Return [x, y] of the center of cell containing provided text 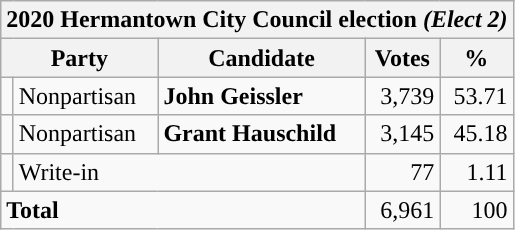
Total [183, 210]
Write-in [189, 172]
3,145 [402, 134]
77 [402, 172]
Candidate [262, 58]
% [476, 58]
Party [80, 58]
John Geissler [262, 96]
45.18 [476, 134]
1.11 [476, 172]
Votes [402, 58]
100 [476, 210]
Grant Hauschild [262, 134]
6,961 [402, 210]
53.71 [476, 96]
2020 Hermantown City Council election (Elect 2) [257, 20]
3,739 [402, 96]
